Find where the given text appears and provide that cell's center as [x, y] coordinate. 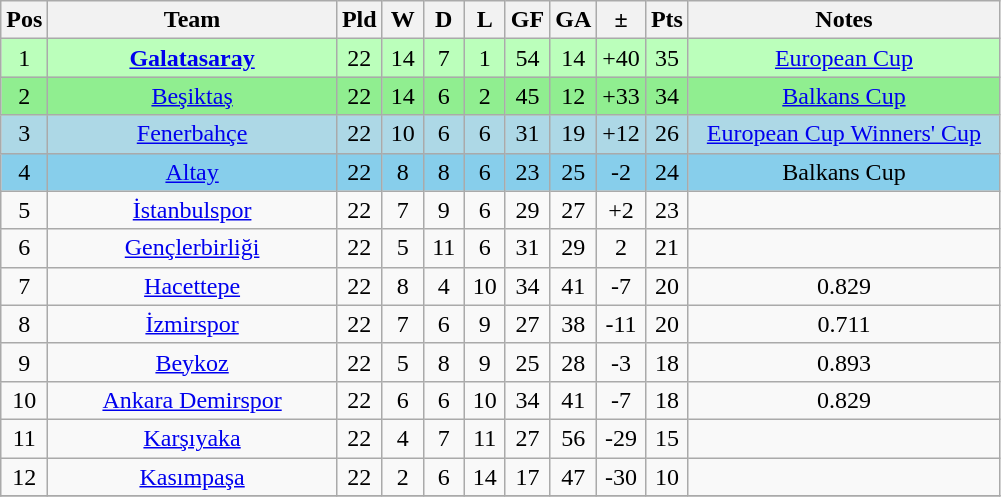
-2 [622, 172]
Team [192, 20]
21 [666, 248]
17 [527, 477]
Hacettepe [192, 286]
European Cup Winners' Cup [844, 134]
15 [666, 438]
3 [24, 134]
45 [527, 96]
+12 [622, 134]
-11 [622, 324]
European Cup [844, 58]
-30 [622, 477]
35 [666, 58]
Pld [359, 20]
W [402, 20]
19 [574, 134]
Pos [24, 20]
+33 [622, 96]
Beşiktaş [192, 96]
54 [527, 58]
Kasımpaşa [192, 477]
Beykoz [192, 362]
+2 [622, 210]
-29 [622, 438]
Ankara Demirspor [192, 400]
Altay [192, 172]
± [622, 20]
56 [574, 438]
0.711 [844, 324]
İstanbulspor [192, 210]
D [444, 20]
L [484, 20]
47 [574, 477]
0.893 [844, 362]
+40 [622, 58]
38 [574, 324]
İzmirspor [192, 324]
Karşıyaka [192, 438]
Pts [666, 20]
24 [666, 172]
GF [527, 20]
Fenerbahçe [192, 134]
Galatasaray [192, 58]
-3 [622, 362]
Gençlerbirliği [192, 248]
Notes [844, 20]
26 [666, 134]
GA [574, 20]
28 [574, 362]
